Output the [x, y] coordinate of the center of the cell containing the given text.  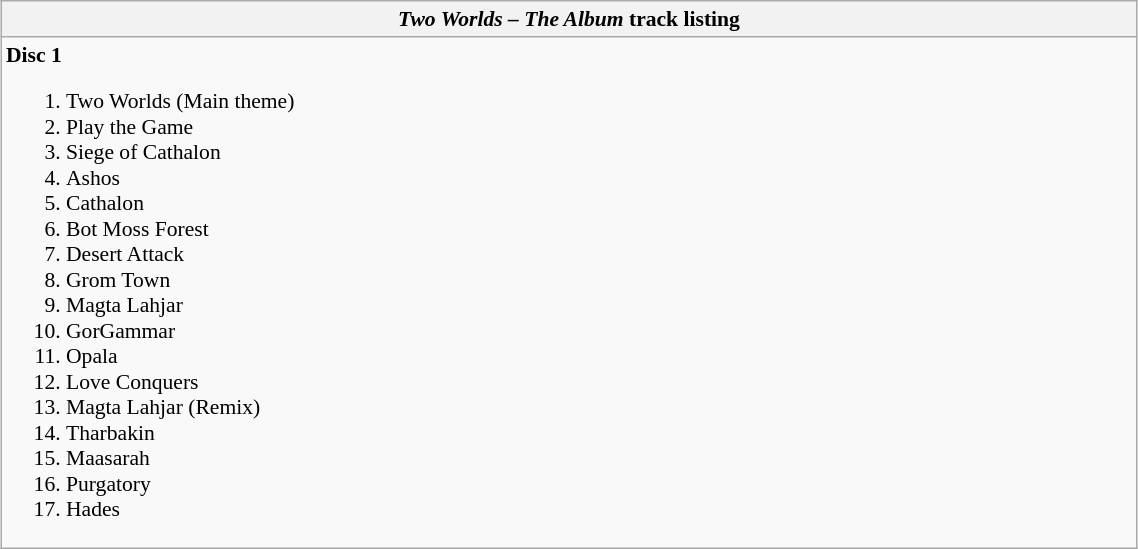
Two Worlds – The Album track listing [569, 19]
